Provide the (X, Y) coordinate of the cell's center where the given text is located.  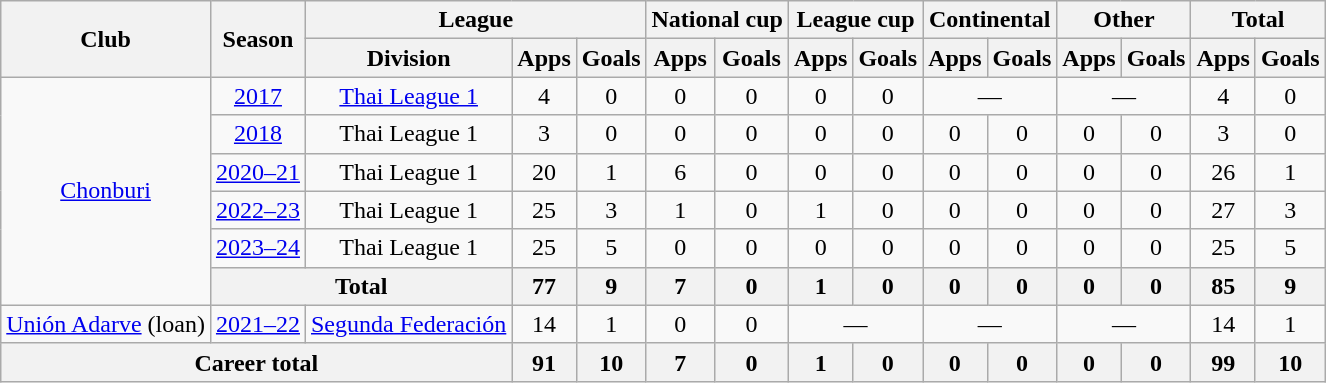
League cup (855, 20)
Career total (256, 362)
Club (106, 39)
Continental (990, 20)
2021–22 (258, 324)
Chonburi (106, 191)
99 (1223, 362)
Season (258, 39)
Division (408, 58)
2023–24 (258, 248)
Unión Adarve (loan) (106, 324)
National cup (717, 20)
20 (544, 172)
27 (1223, 210)
Other (1124, 20)
Segunda Federación (408, 324)
League (476, 20)
2020–21 (258, 172)
77 (544, 286)
6 (680, 172)
26 (1223, 172)
85 (1223, 286)
2017 (258, 96)
91 (544, 362)
2018 (258, 134)
2022–23 (258, 210)
